Return the (x, y) coordinate for the center point of the cell that contains the specified text.  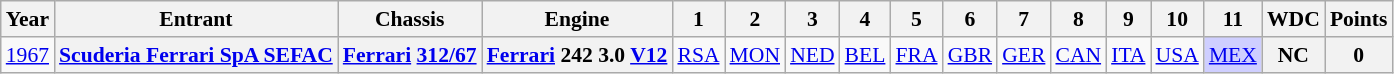
Chassis (410, 19)
NC (1294, 55)
Ferrari 312/67 (410, 55)
Engine (578, 19)
6 (970, 19)
3 (812, 19)
RSA (698, 55)
BEL (866, 55)
Entrant (196, 19)
MON (756, 55)
10 (1176, 19)
Year (28, 19)
GBR (970, 55)
CAN (1078, 55)
GER (1024, 55)
2 (756, 19)
4 (866, 19)
WDC (1294, 19)
NED (812, 55)
1967 (28, 55)
11 (1233, 19)
7 (1024, 19)
ITA (1128, 55)
8 (1078, 19)
USA (1176, 55)
5 (916, 19)
0 (1359, 55)
Scuderia Ferrari SpA SEFAC (196, 55)
Points (1359, 19)
FRA (916, 55)
9 (1128, 19)
Ferrari 242 3.0 V12 (578, 55)
MEX (1233, 55)
1 (698, 19)
